Determine the [X, Y] coordinate at the center of the cell enclosing the given text.  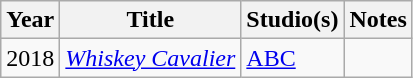
Studio(s) [292, 20]
Title [150, 20]
Whiskey Cavalier [150, 58]
2018 [30, 58]
Year [30, 20]
Notes [378, 20]
ABC [292, 58]
